Determine the [X, Y] coordinate at the center of the cell enclosing the given text.  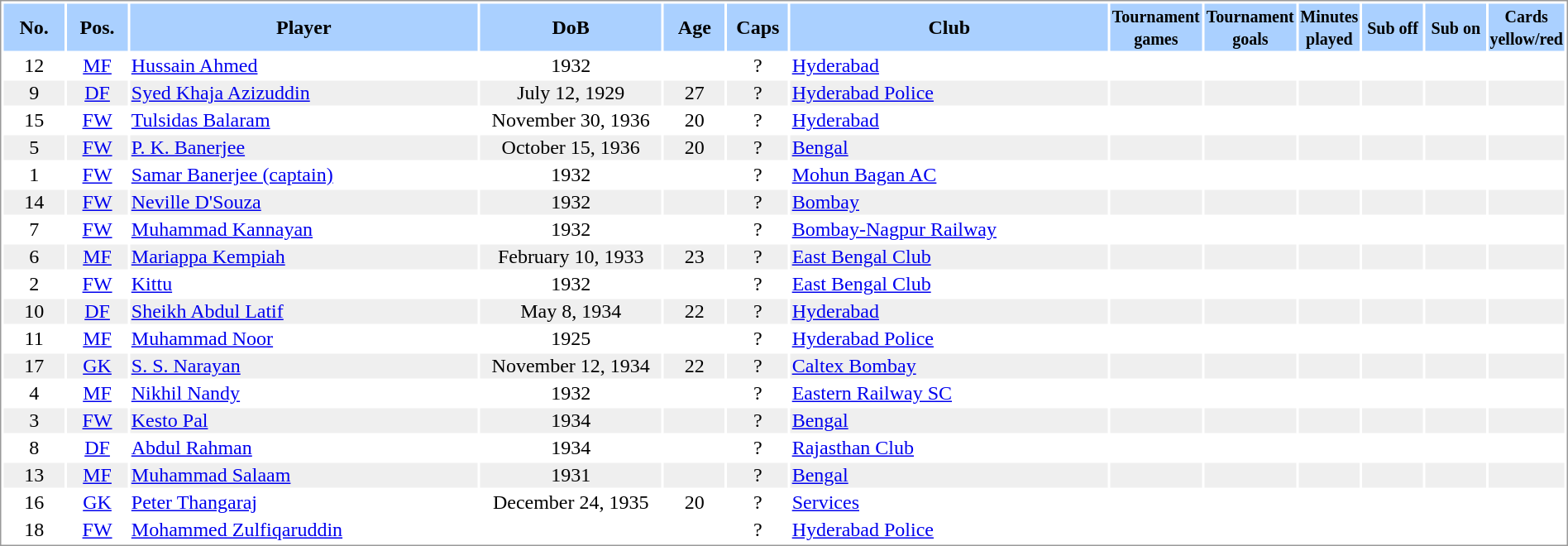
Kittu [304, 284]
Caltex Bombay [949, 366]
1 [33, 175]
Mariappa Kempiah [304, 257]
15 [33, 120]
February 10, 1933 [571, 257]
P. K. Banerjee [304, 148]
Abdul Rahman [304, 448]
Services [949, 502]
Hussain Ahmed [304, 65]
23 [695, 257]
Syed Khaja Azizuddin [304, 93]
9 [33, 93]
3 [33, 421]
Sheikh Abdul Latif [304, 312]
16 [33, 502]
Rajasthan Club [949, 448]
Eastern Railway SC [949, 393]
8 [33, 448]
Neville D'Souza [304, 203]
Peter Thangaraj [304, 502]
17 [33, 366]
Nikhil Nandy [304, 393]
Muhammad Kannayan [304, 229]
18 [33, 530]
Pos. [98, 26]
July 12, 1929 [571, 93]
Mohammed Zulfiqaruddin [304, 530]
Bombay [949, 203]
Tournamentgoals [1250, 26]
Player [304, 26]
Bombay-Nagpur Railway [949, 229]
Sub on [1456, 26]
Sub off [1393, 26]
Tournamentgames [1156, 26]
27 [695, 93]
Muhammad Noor [304, 338]
Muhammad Salaam [304, 476]
DoB [571, 26]
14 [33, 203]
November 12, 1934 [571, 366]
May 8, 1934 [571, 312]
13 [33, 476]
Samar Banerjee (captain) [304, 175]
6 [33, 257]
12 [33, 65]
Caps [758, 26]
Cardsyellow/red [1527, 26]
Club [949, 26]
November 30, 1936 [571, 120]
10 [33, 312]
No. [33, 26]
11 [33, 338]
Tulsidas Balaram [304, 120]
4 [33, 393]
1925 [571, 338]
7 [33, 229]
2 [33, 284]
Mohun Bagan AC [949, 175]
Kesto Pal [304, 421]
1931 [571, 476]
October 15, 1936 [571, 148]
S. S. Narayan [304, 366]
5 [33, 148]
December 24, 1935 [571, 502]
Age [695, 26]
Minutesplayed [1329, 26]
